From the cell containing the given text, extract its center point as [x, y] coordinate. 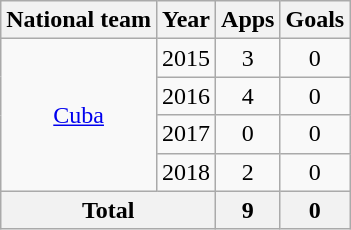
9 [248, 210]
2018 [186, 172]
National team [79, 20]
Apps [248, 20]
4 [248, 96]
Cuba [79, 115]
2015 [186, 58]
2017 [186, 134]
Goals [315, 20]
Total [108, 210]
3 [248, 58]
Year [186, 20]
2 [248, 172]
2016 [186, 96]
